Capture the cell that displays the provided text and extract its [X, Y] central coordinate. 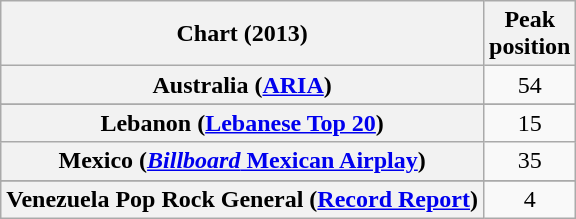
15 [530, 123]
35 [530, 161]
54 [530, 85]
Peakposition [530, 34]
Mexico (Billboard Mexican Airplay) [242, 161]
Australia (ARIA) [242, 85]
4 [530, 199]
Lebanon (Lebanese Top 20) [242, 123]
Venezuela Pop Rock General (Record Report) [242, 199]
Chart (2013) [242, 34]
